Find where the given text appears and provide that cell's center as [x, y] coordinate. 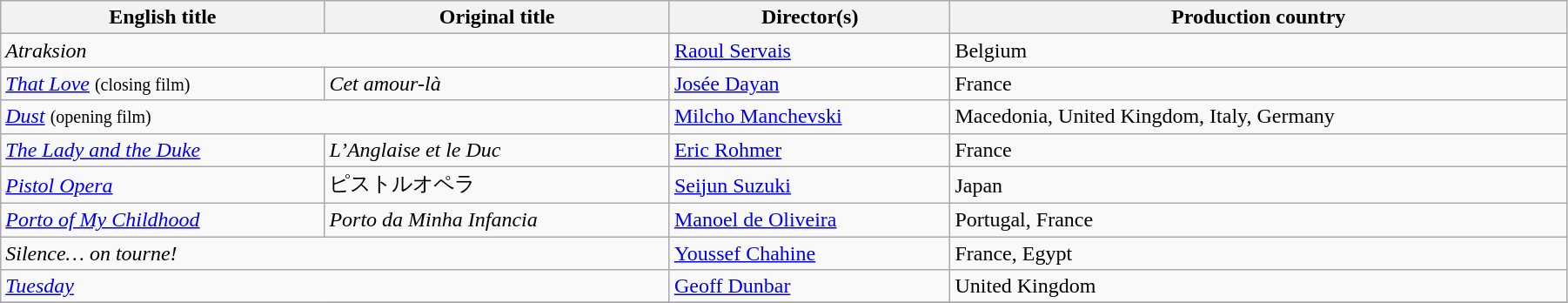
Raoul Servais [809, 50]
Macedonia, United Kingdom, Italy, Germany [1258, 117]
Production country [1258, 17]
ピストルオペラ [497, 185]
Silence… on tourne! [336, 253]
Japan [1258, 185]
Tuesday [336, 286]
Porto of My Childhood [163, 220]
Portugal, France [1258, 220]
Eric Rohmer [809, 150]
The Lady and the Duke [163, 150]
Original title [497, 17]
That Love (closing film) [163, 84]
Milcho Manchevski [809, 117]
Geoff Dunbar [809, 286]
Belgium [1258, 50]
Dust (opening film) [336, 117]
Manoel de Oliveira [809, 220]
L’Anglaise et le Duc [497, 150]
Cet amour-là [497, 84]
Director(s) [809, 17]
English title [163, 17]
Josée Dayan [809, 84]
Pistol Opera [163, 185]
Youssef Chahine [809, 253]
United Kingdom [1258, 286]
Porto da Minha Infancia [497, 220]
Atraksion [336, 50]
Seijun Suzuki [809, 185]
France, Egypt [1258, 253]
